Locate the cell with the specified text and output its (X, Y) center coordinate. 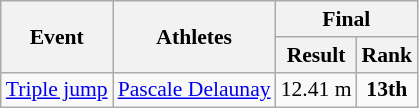
13th (386, 90)
Final (346, 19)
Result (316, 55)
12.41 m (316, 90)
Pascale Delaunay (194, 90)
Rank (386, 55)
Triple jump (57, 90)
Athletes (194, 36)
Event (57, 36)
